Locate the cell with the specified text and output its (X, Y) center coordinate. 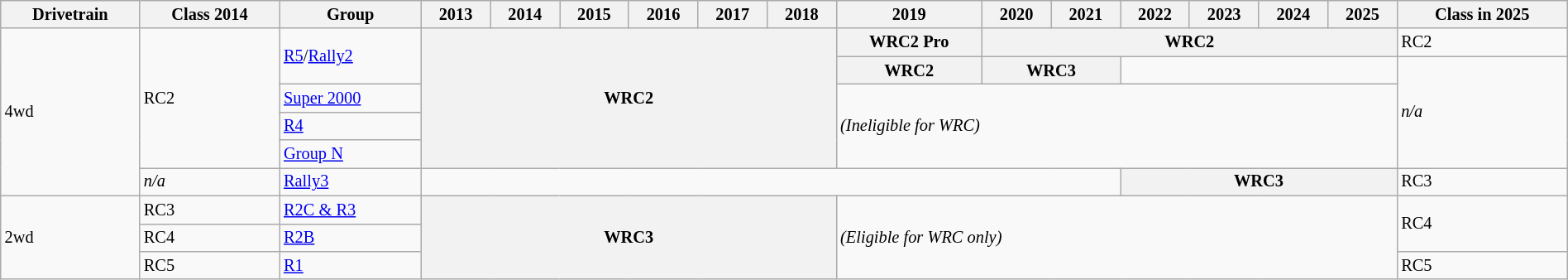
2023 (1224, 15)
R5/Rally2 (351, 56)
Class 2014 (210, 15)
2022 (1155, 15)
Group N (351, 154)
2021 (1086, 15)
2025 (1363, 15)
Class in 2025 (1482, 15)
Group (351, 15)
2015 (595, 15)
Super 2000 (351, 99)
R2C & R3 (351, 210)
(Ineligible for WRC) (1116, 126)
2wd (70, 237)
R2B (351, 238)
2017 (733, 15)
2020 (1016, 15)
2013 (456, 15)
2018 (802, 15)
(Eligible for WRC only) (1116, 237)
R4 (351, 126)
2024 (1293, 15)
2019 (909, 15)
2016 (663, 15)
WRC2 Pro (909, 42)
Rally3 (351, 182)
2014 (525, 15)
Drivetrain (70, 15)
R1 (351, 266)
4wd (70, 112)
